Capture the cell that displays the provided text and extract its (X, Y) central coordinate. 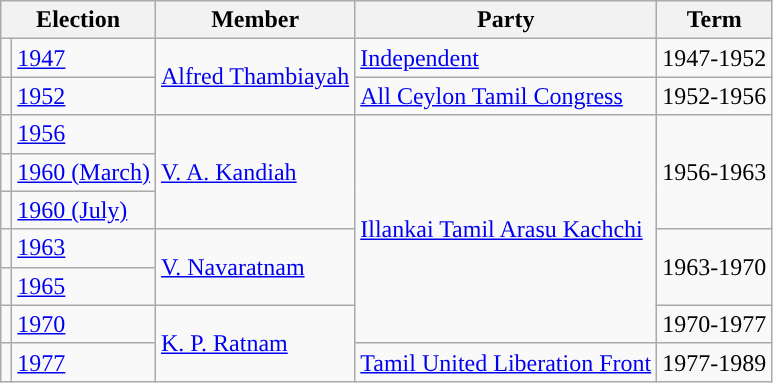
Alfred Thambiayah (256, 77)
1977-1989 (714, 362)
All Ceylon Tamil Congress (506, 96)
1965 (84, 286)
V. Navaratnam (256, 267)
1970 (84, 324)
1960 (July) (84, 210)
K. P. Ratnam (256, 343)
Term (714, 20)
Illankai Tamil Arasu Kachchi (506, 229)
1947 (84, 58)
Independent (506, 58)
1963 (84, 248)
1952 (84, 96)
Election (78, 20)
Tamil United Liberation Front (506, 362)
V. A. Kandiah (256, 172)
1977 (84, 362)
1963-1970 (714, 267)
Party (506, 20)
1956-1963 (714, 172)
1970-1977 (714, 324)
1947-1952 (714, 58)
1960 (March) (84, 172)
Member (256, 20)
1952-1956 (714, 96)
1956 (84, 134)
